Return (X, Y) of the center of cell containing provided text 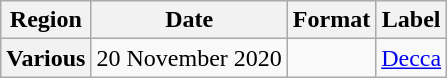
Date (189, 20)
Decca (412, 58)
Label (412, 20)
20 November 2020 (189, 58)
Region (46, 20)
Various (46, 58)
Format (331, 20)
